For the text-containing cell, return its midpoint in [X, Y] coordinate format. 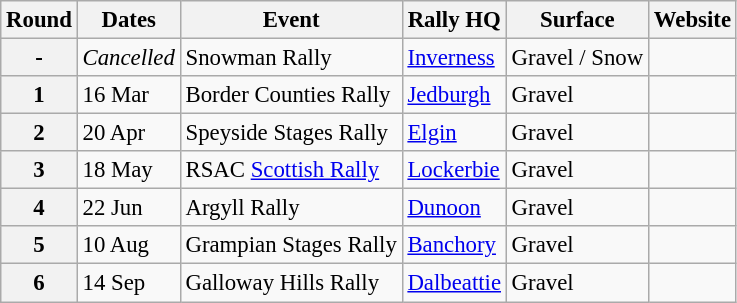
Snowman Rally [291, 58]
Speyside Stages Rally [291, 133]
20 Apr [128, 133]
Dalbeattie [454, 283]
Surface [577, 20]
Website [693, 20]
RSAC Scottish Rally [291, 170]
14 Sep [128, 283]
16 Mar [128, 95]
Border Counties Rally [291, 95]
2 [39, 133]
Elgin [454, 133]
22 Jun [128, 208]
Jedburgh [454, 95]
Banchory [454, 245]
Dunoon [454, 208]
3 [39, 170]
6 [39, 283]
Event [291, 20]
18 May [128, 170]
Gravel / Snow [577, 58]
4 [39, 208]
Galloway Hills Rally [291, 283]
Argyll Rally [291, 208]
Cancelled [128, 58]
5 [39, 245]
Inverness [454, 58]
Lockerbie [454, 170]
Grampian Stages Rally [291, 245]
- [39, 58]
Rally HQ [454, 20]
Round [39, 20]
Dates [128, 20]
10 Aug [128, 245]
1 [39, 95]
